Detect which cell encompasses the target text, then output its [x, y] center coordinate. 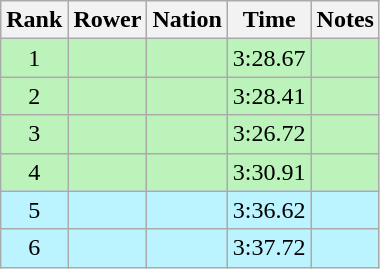
4 [34, 172]
Nation [187, 20]
Rower [108, 20]
2 [34, 96]
1 [34, 58]
Time [269, 20]
3 [34, 134]
3:37.72 [269, 248]
Notes [345, 20]
3:36.62 [269, 210]
3:30.91 [269, 172]
6 [34, 248]
3:28.41 [269, 96]
3:26.72 [269, 134]
5 [34, 210]
Rank [34, 20]
3:28.67 [269, 58]
